Return the [X, Y] coordinate for the center point of the cell that contains the specified text.  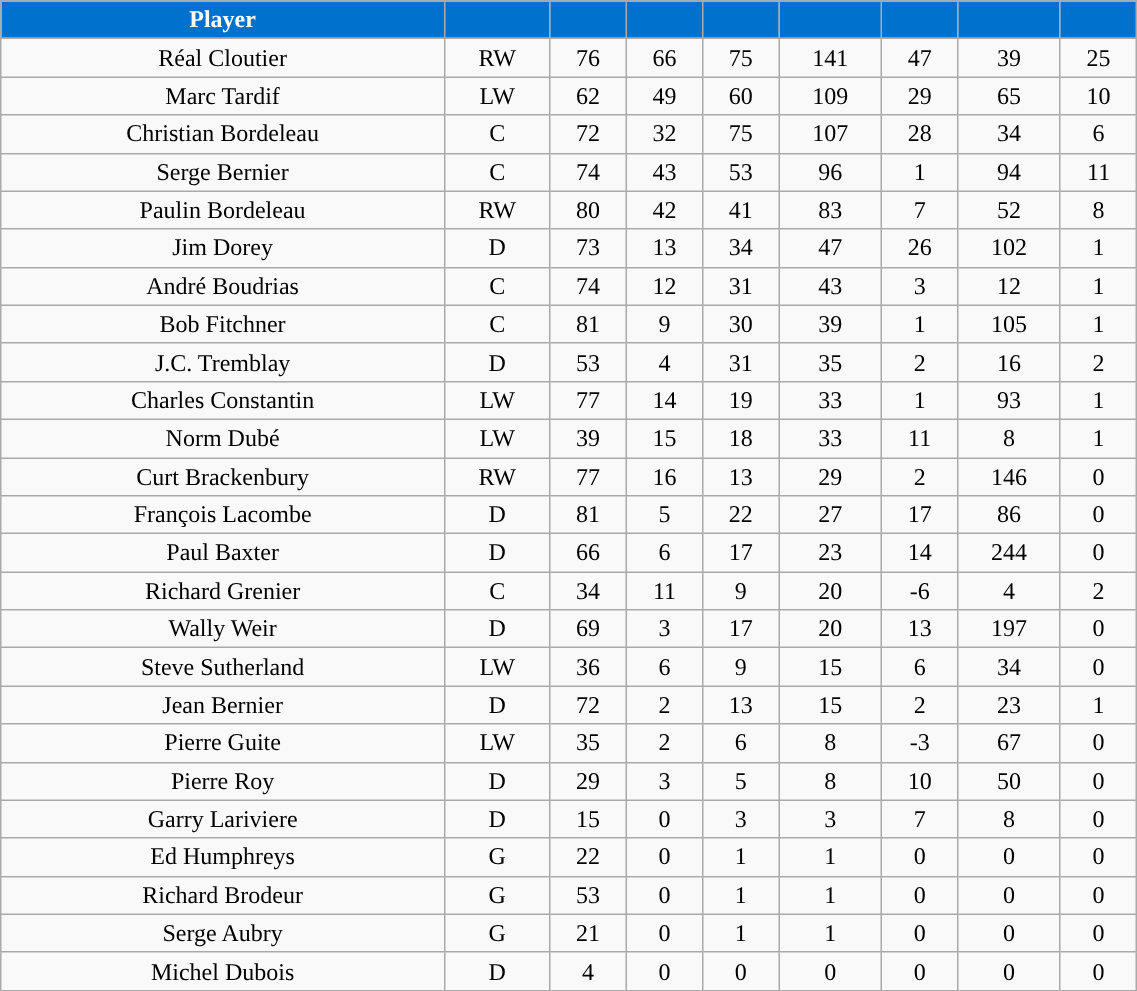
Jean Bernier [223, 705]
76 [588, 58]
146 [1010, 477]
Pierre Roy [223, 781]
Michel Dubois [223, 971]
105 [1010, 324]
83 [830, 210]
67 [1010, 743]
60 [741, 96]
Serge Bernier [223, 172]
Marc Tardif [223, 96]
28 [919, 134]
Wally Weir [223, 629]
86 [1010, 515]
18 [741, 438]
30 [741, 324]
Christian Bordeleau [223, 134]
42 [664, 210]
107 [830, 134]
-6 [919, 591]
Réal Cloutier [223, 58]
-3 [919, 743]
Steve Sutherland [223, 667]
Garry Lariviere [223, 819]
94 [1010, 172]
73 [588, 248]
80 [588, 210]
Charles Constantin [223, 400]
19 [741, 400]
François Lacombe [223, 515]
Player [223, 20]
Richard Grenier [223, 591]
32 [664, 134]
Curt Brackenbury [223, 477]
Paul Baxter [223, 553]
62 [588, 96]
André Boudrias [223, 286]
69 [588, 629]
Paulin Bordeleau [223, 210]
J.C. Tremblay [223, 362]
Pierre Guite [223, 743]
Serge Aubry [223, 933]
Richard Brodeur [223, 895]
Ed Humphreys [223, 857]
102 [1010, 248]
141 [830, 58]
41 [741, 210]
109 [830, 96]
27 [830, 515]
244 [1010, 553]
26 [919, 248]
96 [830, 172]
50 [1010, 781]
Bob Fitchner [223, 324]
197 [1010, 629]
65 [1010, 96]
25 [1098, 58]
Norm Dubé [223, 438]
49 [664, 96]
21 [588, 933]
52 [1010, 210]
36 [588, 667]
93 [1010, 400]
Jim Dorey [223, 248]
